Return [x, y] of the center of cell containing provided text 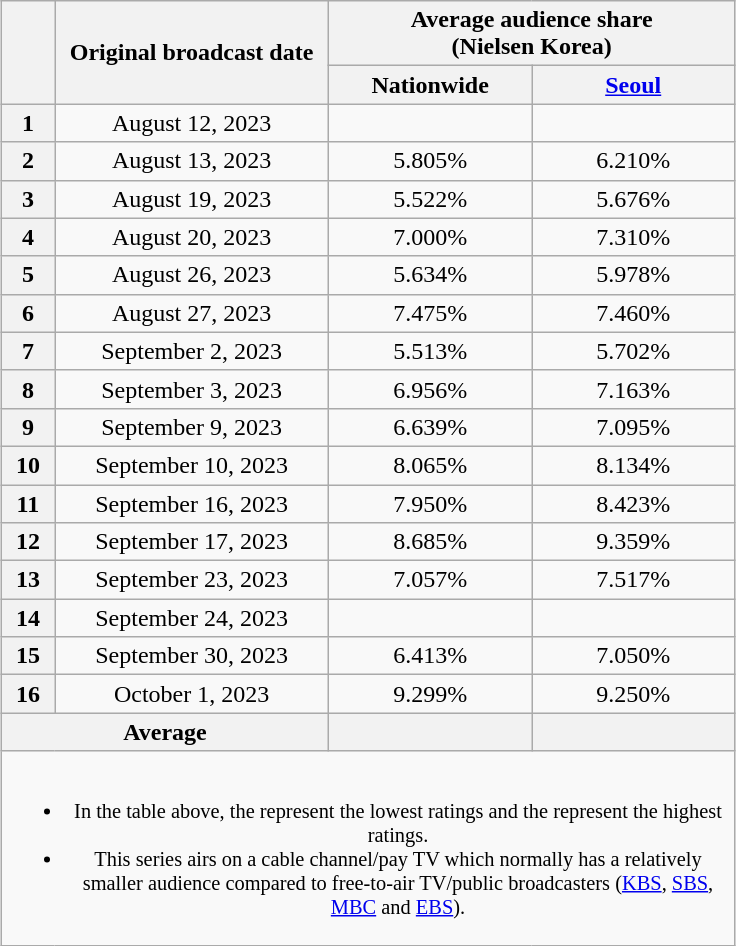
Average audience share(Nielsen Korea) [532, 34]
6.639% [430, 427]
8.065% [430, 465]
5.805% [430, 161]
7.950% [430, 503]
September 3, 2023 [192, 389]
Seoul [634, 85]
7.310% [634, 237]
7.475% [430, 313]
5.676% [634, 199]
9.299% [430, 694]
8 [28, 389]
Original broadcast date [192, 52]
7 [28, 351]
5.513% [430, 351]
September 24, 2023 [192, 618]
5.702% [634, 351]
September 9, 2023 [192, 427]
7.050% [634, 656]
Nationwide [430, 85]
5.522% [430, 199]
September 16, 2023 [192, 503]
8.423% [634, 503]
13 [28, 580]
11 [28, 503]
September 30, 2023 [192, 656]
7.460% [634, 313]
14 [28, 618]
September 2, 2023 [192, 351]
August 27, 2023 [192, 313]
7.000% [430, 237]
August 13, 2023 [192, 161]
6.210% [634, 161]
7.095% [634, 427]
October 1, 2023 [192, 694]
August 26, 2023 [192, 275]
5 [28, 275]
August 12, 2023 [192, 123]
15 [28, 656]
10 [28, 465]
2 [28, 161]
9 [28, 427]
August 20, 2023 [192, 237]
5.634% [430, 275]
7.057% [430, 580]
September 10, 2023 [192, 465]
8.134% [634, 465]
August 19, 2023 [192, 199]
4 [28, 237]
5.978% [634, 275]
6.413% [430, 656]
Average [164, 732]
1 [28, 123]
September 17, 2023 [192, 542]
6 [28, 313]
9.250% [634, 694]
6.956% [430, 389]
September 23, 2023 [192, 580]
7.163% [634, 389]
7.517% [634, 580]
9.359% [634, 542]
3 [28, 199]
12 [28, 542]
16 [28, 694]
8.685% [430, 542]
